Determine the (X, Y) coordinate at the center of the cell enclosing the given text.  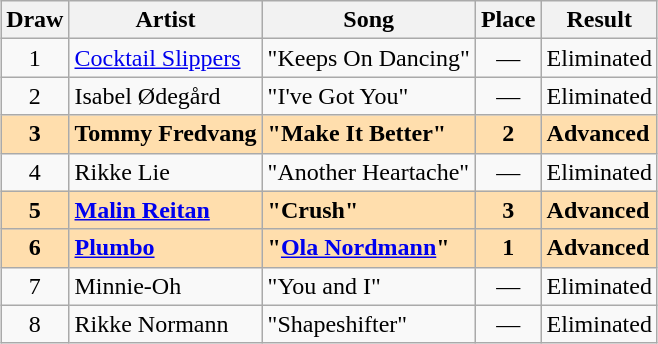
Cocktail Slippers (166, 58)
Rikke Lie (166, 172)
"Shapeshifter" (368, 324)
Result (599, 20)
"Ola Nordmann" (368, 248)
5 (35, 210)
4 (35, 172)
"You and I" (368, 286)
"Make It Better" (368, 134)
Rikke Normann (166, 324)
Malin Reitan (166, 210)
Minnie-Oh (166, 286)
Artist (166, 20)
7 (35, 286)
"Crush" (368, 210)
Tommy Fredvang (166, 134)
Plumbo (166, 248)
Isabel Ødegård (166, 96)
Draw (35, 20)
Place (508, 20)
"I've Got You" (368, 96)
Song (368, 20)
8 (35, 324)
6 (35, 248)
"Keeps On Dancing" (368, 58)
"Another Heartache" (368, 172)
